Determine the [x, y] coordinate at the center of the cell enclosing the given text.  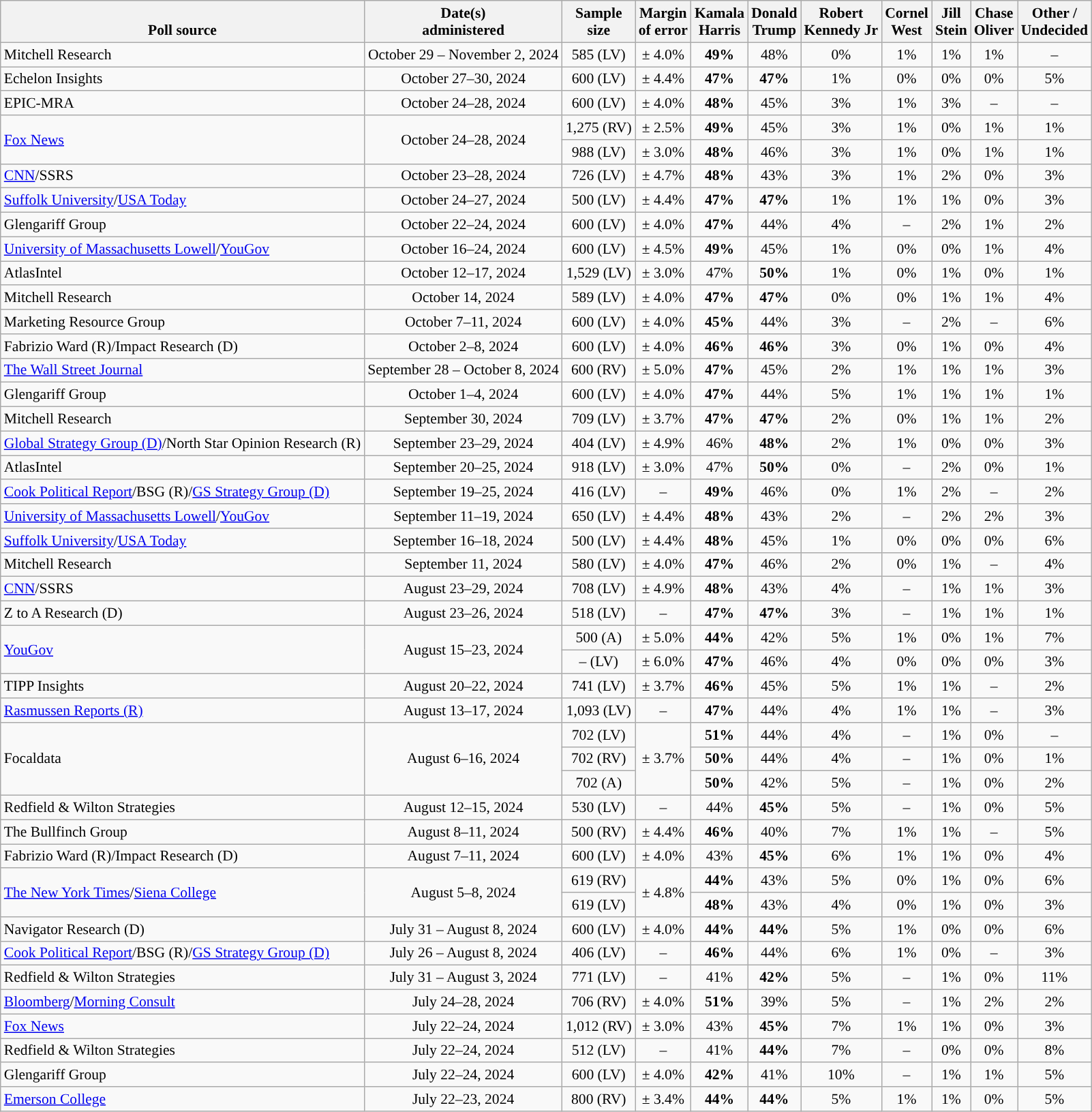
August 20–22, 2024 [464, 687]
JillStein [952, 22]
The Wall Street Journal [183, 370]
530 (LV) [598, 808]
650 (LV) [598, 516]
October 27–30, 2024 [464, 79]
580 (LV) [598, 565]
September 11–19, 2024 [464, 516]
Emerson College [183, 1099]
Focaldata [183, 760]
Bloomberg/Morning Consult [183, 1002]
YouGov [183, 649]
619 (LV) [598, 905]
702 (LV) [598, 735]
512 (LV) [598, 1051]
1,012 (RV) [598, 1026]
August 23–26, 2024 [464, 614]
± 3.4% [663, 1099]
August 8–11, 2024 [464, 832]
709 (LV) [598, 419]
Date(s)administered [464, 22]
ChaseOliver [994, 22]
October 12–17, 2024 [464, 273]
October 24–27, 2024 [464, 200]
± 2.5% [663, 127]
± 4.5% [663, 249]
September 20–25, 2024 [464, 468]
988 (LV) [598, 152]
October 1–4, 2024 [464, 395]
October 23–28, 2024 [464, 176]
September 30, 2024 [464, 419]
RobertKennedy Jr [841, 22]
October 2–8, 2024 [464, 346]
Navigator Research (D) [183, 929]
918 (LV) [598, 468]
The Bullfinch Group [183, 832]
741 (LV) [598, 687]
1,093 (LV) [598, 710]
July 31 – August 8, 2024 [464, 929]
404 (LV) [598, 443]
DonaldTrump [774, 22]
October 22–24, 2024 [464, 225]
726 (LV) [598, 176]
September 23–29, 2024 [464, 443]
August 5–8, 2024 [464, 893]
TIPP Insights [183, 687]
The New York Times/Siena College [183, 893]
EPIC-MRA [183, 104]
August 23–29, 2024 [464, 589]
416 (LV) [598, 492]
August 15–23, 2024 [464, 649]
CornelWest [907, 22]
October 29 – November 2, 2024 [464, 55]
518 (LV) [598, 614]
September 11, 2024 [464, 565]
706 (RV) [598, 1002]
Other /Undecided [1055, 22]
1,275 (RV) [598, 127]
702 (A) [598, 783]
July 31 – August 3, 2024 [464, 978]
± 6.0% [663, 662]
July 26 – August 8, 2024 [464, 953]
1,529 (LV) [598, 273]
500 (RV) [598, 832]
± 4.7% [663, 176]
771 (LV) [598, 978]
Poll source [183, 22]
8% [1055, 1051]
October 16–24, 2024 [464, 249]
589 (LV) [598, 298]
August 13–17, 2024 [464, 710]
708 (LV) [598, 589]
39% [774, 1002]
600 (RV) [598, 370]
500 (A) [598, 637]
Echelon Insights [183, 79]
KamalaHarris [720, 22]
40% [774, 832]
Marketing Resource Group [183, 322]
August 7–11, 2024 [464, 856]
August 12–15, 2024 [464, 808]
702 (RV) [598, 759]
October 7–11, 2024 [464, 322]
September 28 – October 8, 2024 [464, 370]
619 (RV) [598, 881]
± 4.8% [663, 893]
August 6–16, 2024 [464, 760]
10% [841, 1075]
11% [1055, 978]
Global Strategy Group (D)/North Star Opinion Research (R) [183, 443]
Samplesize [598, 22]
585 (LV) [598, 55]
Marginof error [663, 22]
Z to A Research (D) [183, 614]
– (LV) [598, 662]
October 14, 2024 [464, 298]
September 19–25, 2024 [464, 492]
July 22–23, 2024 [464, 1099]
Rasmussen Reports (R) [183, 710]
July 24–28, 2024 [464, 1002]
September 16–18, 2024 [464, 541]
406 (LV) [598, 953]
800 (RV) [598, 1099]
